Pinpoint the cell where the given text exists, returning its [X, Y] midpoint coordinate. 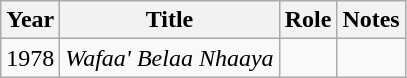
Role [308, 20]
1978 [30, 58]
Notes [371, 20]
Year [30, 20]
Wafaa' Belaa Nhaaya [170, 58]
Title [170, 20]
